Return the (X, Y) coordinate for the center point of the cell that contains the specified text.  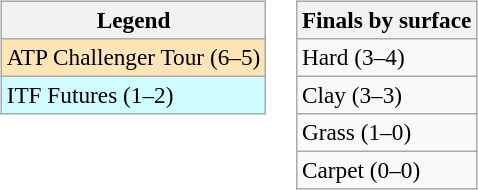
Finals by surface (387, 20)
Hard (3–4) (387, 57)
Grass (1–0) (387, 133)
ATP Challenger Tour (6–5) (133, 57)
Legend (133, 20)
Carpet (0–0) (387, 171)
ITF Futures (1–2) (133, 95)
Clay (3–3) (387, 95)
